Return the (x, y) coordinate for the center point of the cell that contains the specified text.  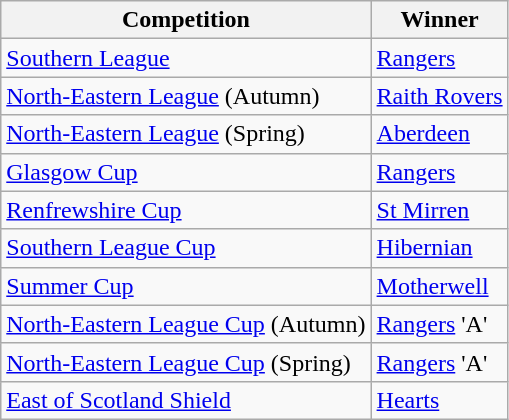
Southern League (186, 58)
St Mirren (440, 210)
Raith Rovers (440, 96)
Hearts (440, 400)
Renfrewshire Cup (186, 210)
Winner (440, 20)
North-Eastern League (Autumn) (186, 96)
Competition (186, 20)
Glasgow Cup (186, 172)
Motherwell (440, 286)
North-Eastern League (Spring) (186, 134)
Southern League Cup (186, 248)
North-Eastern League Cup (Spring) (186, 362)
Summer Cup (186, 286)
Aberdeen (440, 134)
East of Scotland Shield (186, 400)
North-Eastern League Cup (Autumn) (186, 324)
Hibernian (440, 248)
